Identify which cell holds the provided text, then report its (X, Y) central coordinate. 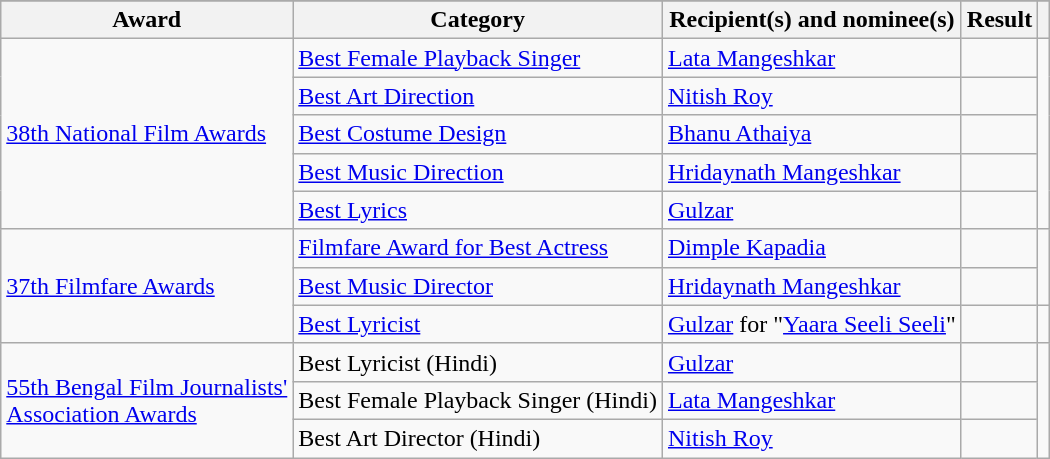
Recipient(s) and nominee(s) (812, 20)
Gulzar for "Yaara Seeli Seeli" (812, 324)
Result (999, 20)
Best Lyricist (478, 324)
Best Female Playback Singer (Hindi) (478, 400)
Best Lyrics (478, 210)
Dimple Kapadia (812, 248)
Best Art Direction (478, 96)
Best Female Playback Singer (478, 58)
Best Music Director (478, 286)
Best Costume Design (478, 134)
Category (478, 20)
Award (147, 20)
Best Music Direction (478, 172)
Filmfare Award for Best Actress (478, 248)
38th National Film Awards (147, 134)
37th Filmfare Awards (147, 286)
Bhanu Athaiya (812, 134)
55th Bengal Film Journalists'Association Awards (147, 400)
Best Lyricist (Hindi) (478, 362)
Best Art Director (Hindi) (478, 438)
